Detect which cell encompasses the target text, then output its [X, Y] center coordinate. 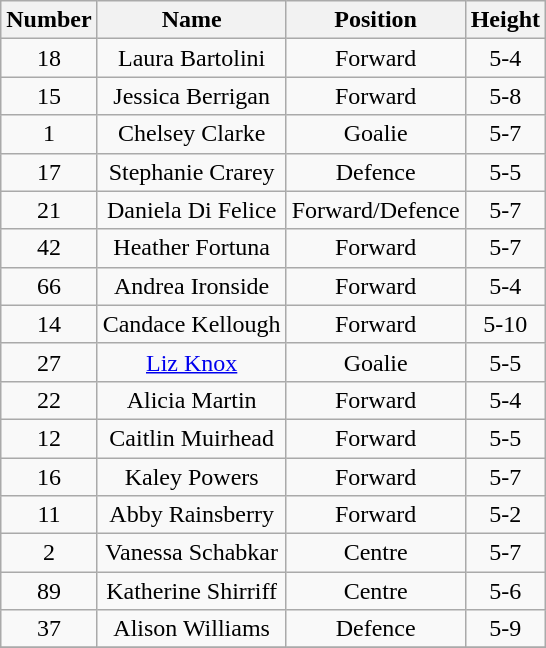
5-8 [505, 96]
5-6 [505, 591]
14 [49, 324]
Alicia Martin [192, 400]
16 [49, 477]
Kaley Powers [192, 477]
11 [49, 515]
Name [192, 20]
Laura Bartolini [192, 58]
Alison Williams [192, 629]
Position [376, 20]
Chelsey Clarke [192, 134]
Stephanie Crarey [192, 172]
Candace Kellough [192, 324]
17 [49, 172]
22 [49, 400]
89 [49, 591]
66 [49, 286]
42 [49, 248]
Daniela Di Felice [192, 210]
Katherine Shirriff [192, 591]
Height [505, 20]
21 [49, 210]
Abby Rainsberry [192, 515]
Number [49, 20]
27 [49, 362]
5-9 [505, 629]
Vanessa Schabkar [192, 553]
12 [49, 438]
5-2 [505, 515]
Andrea Ironside [192, 286]
15 [49, 96]
2 [49, 553]
Heather Fortuna [192, 248]
5-10 [505, 324]
18 [49, 58]
Forward/Defence [376, 210]
Caitlin Muirhead [192, 438]
1 [49, 134]
Jessica Berrigan [192, 96]
37 [49, 629]
Liz Knox [192, 362]
